Return the (X, Y) coordinate for the center point of the cell that contains the specified text.  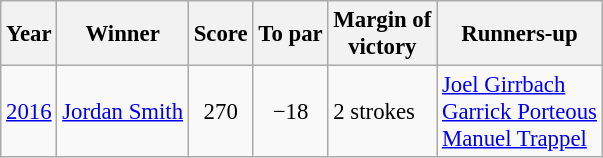
2 strokes (382, 112)
2016 (29, 112)
Jordan Smith (122, 112)
Margin ofvictory (382, 34)
Winner (122, 34)
To par (290, 34)
270 (220, 112)
Runners-up (520, 34)
Joel Girrbach Garrick Porteous Manuel Trappel (520, 112)
Score (220, 34)
−18 (290, 112)
Year (29, 34)
